Find where the given text appears and provide that cell's center as (X, Y) coordinate. 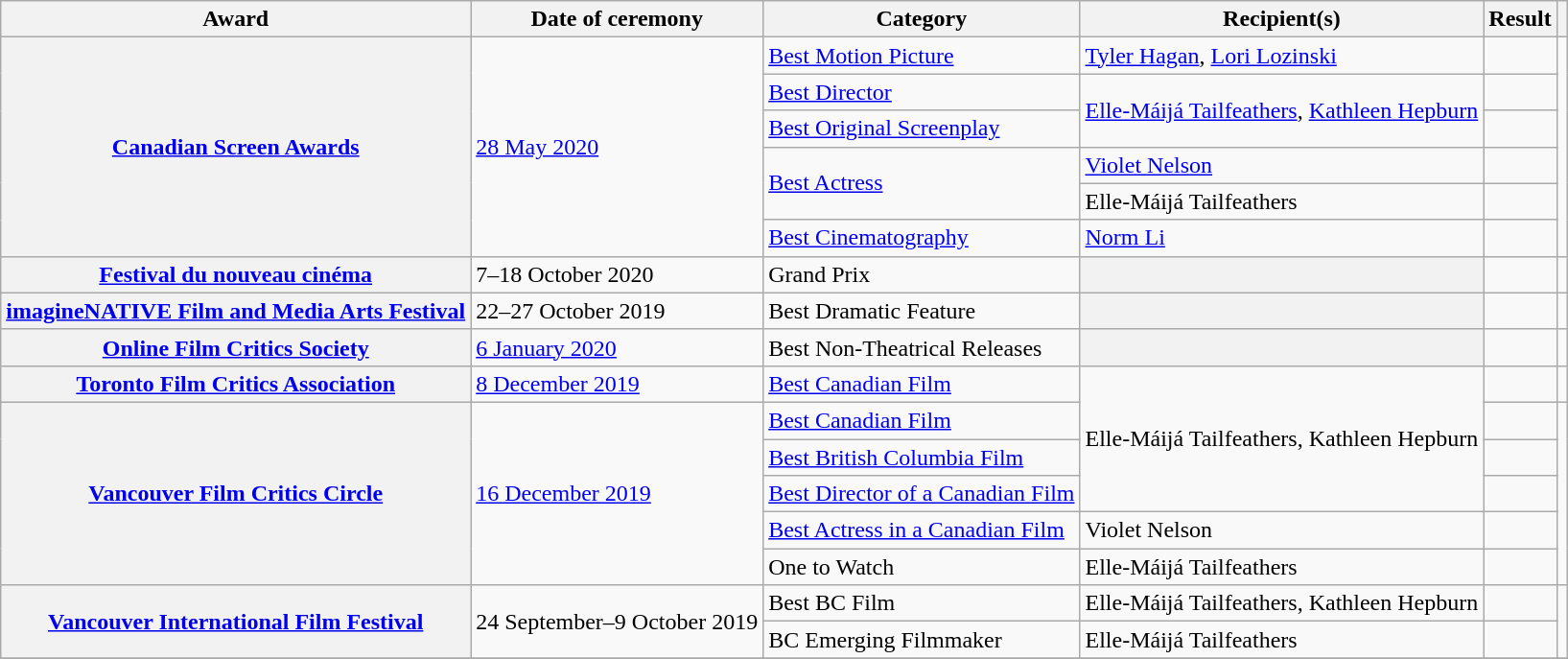
Best Director of a Canadian Film (922, 494)
Best Non-Theatrical Releases (922, 347)
imagineNATIVE Film and Media Arts Festival (236, 311)
One to Watch (922, 567)
Best BC Film (922, 603)
16 December 2019 (618, 493)
Best British Columbia Film (922, 458)
Best Cinematography (922, 238)
24 September–9 October 2019 (618, 622)
Recipient(s) (1281, 19)
Canadian Screen Awards (236, 147)
Vancouver International Film Festival (236, 622)
Result (1520, 19)
Vancouver Film Critics Circle (236, 493)
Best Dramatic Feature (922, 311)
6 January 2020 (618, 347)
Best Actress (922, 183)
Online Film Critics Society (236, 347)
Grand Prix (922, 274)
Category (922, 19)
Best Motion Picture (922, 56)
BC Emerging Filmmaker (922, 640)
8 December 2019 (618, 384)
Award (236, 19)
28 May 2020 (618, 147)
Best Original Screenplay (922, 129)
Festival du nouveau cinéma (236, 274)
7–18 October 2020 (618, 274)
Date of ceremony (618, 19)
22–27 October 2019 (618, 311)
Toronto Film Critics Association (236, 384)
Tyler Hagan, Lori Lozinski (1281, 56)
Best Actress in a Canadian Film (922, 530)
Norm Li (1281, 238)
Best Director (922, 92)
